Capture the cell that displays the provided text and extract its [x, y] central coordinate. 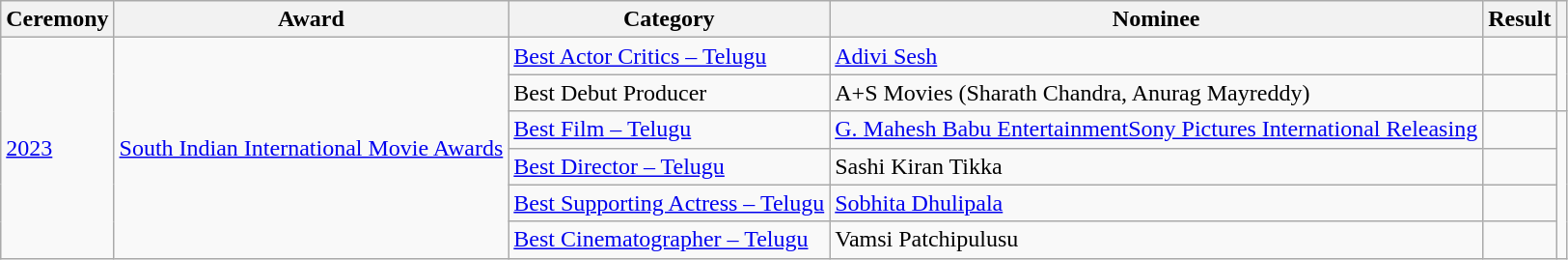
Adivi Sesh [1156, 56]
Best Director – Telugu [670, 166]
South Indian International Movie Awards [311, 148]
G. Mahesh Babu EntertainmentSony Pictures International Releasing [1156, 130]
A+S Movies (Sharath Chandra, Anurag Mayreddy) [1156, 93]
Best Cinematographer – Telugu [670, 240]
Nominee [1156, 19]
Award [311, 19]
2023 [58, 148]
Best Film – Telugu [670, 130]
Result [1520, 19]
Best Supporting Actress – Telugu [670, 203]
Best Actor Critics – Telugu [670, 56]
Category [670, 19]
Ceremony [58, 19]
Sashi Kiran Tikka [1156, 166]
Sobhita Dhulipala [1156, 203]
Vamsi Patchipulusu [1156, 240]
Best Debut Producer [670, 93]
